Find where the given text appears and provide that cell's center as [X, Y] coordinate. 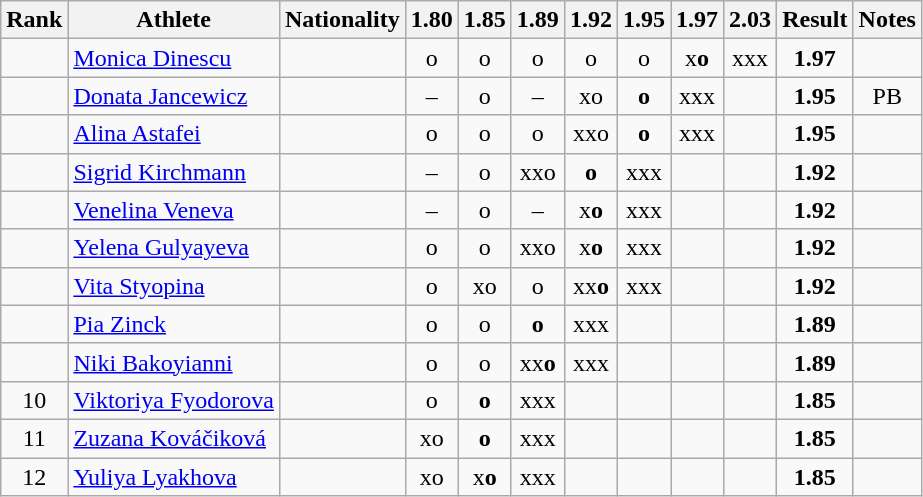
12 [34, 477]
PB [887, 96]
2.03 [750, 20]
Result [815, 20]
Alina Astafei [174, 134]
Niki Bakoyianni [174, 362]
Rank [34, 20]
Yuliya Lyakhova [174, 477]
Zuzana Kováčiková [174, 438]
Venelina Veneva [174, 210]
Sigrid Kirchmann [174, 172]
Yelena Gulyayeva [174, 248]
Viktoriya Fyodorova [174, 400]
10 [34, 400]
Nationality [342, 20]
Donata Jancewicz [174, 96]
Athlete [174, 20]
Pia Zinck [174, 324]
Notes [887, 20]
1.80 [432, 20]
Monica Dinescu [174, 58]
Vita Styopina [174, 286]
11 [34, 438]
